Detect which cell encompasses the target text, then output its [X, Y] center coordinate. 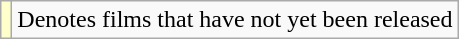
Denotes films that have not yet been released [235, 20]
